Identify which cell holds the provided text, then report its [X, Y] central coordinate. 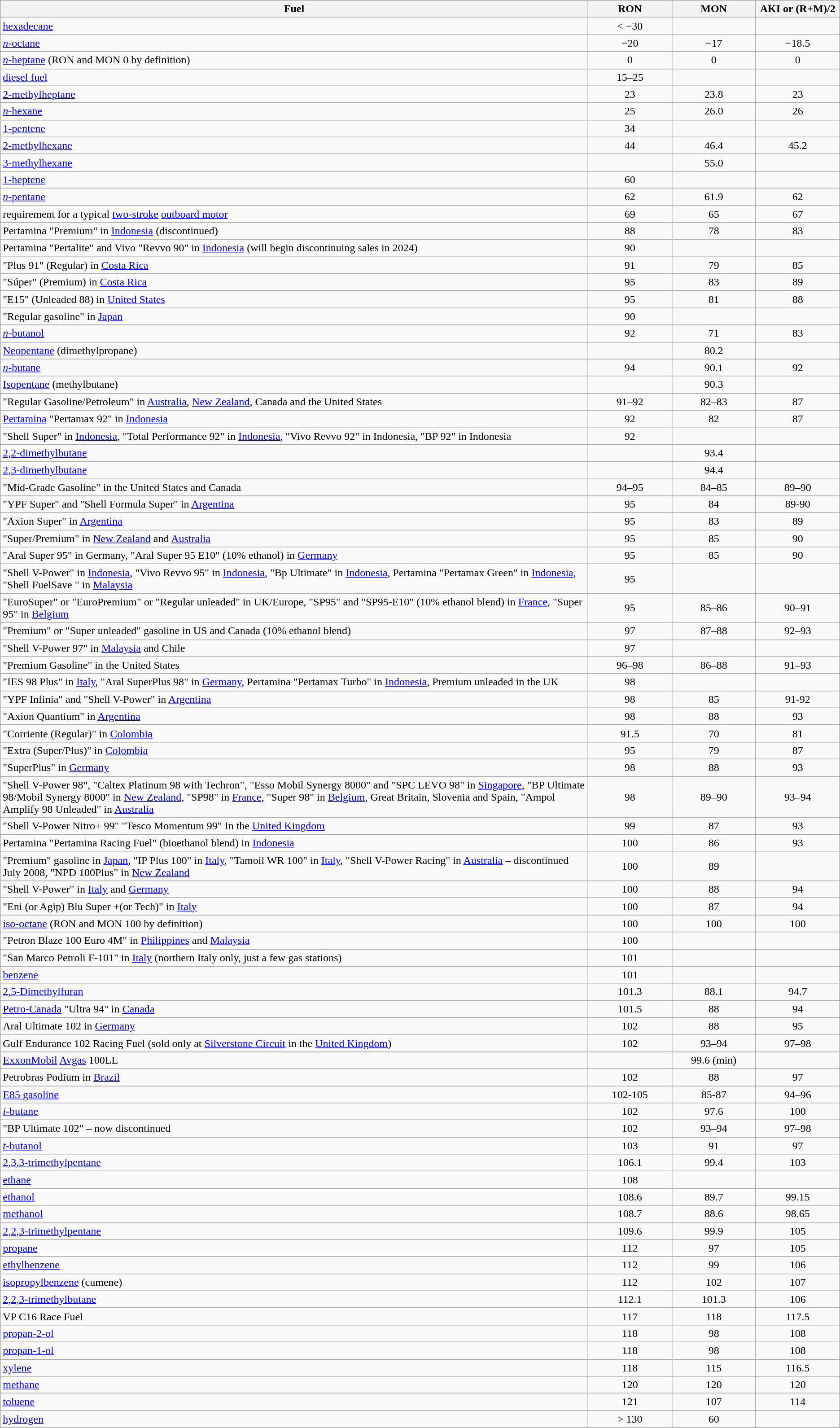
80.2 [713, 350]
"Regular Gasoline/Petroleum" in Australia, New Zealand, Canada and the United States [294, 402]
25 [630, 111]
26.0 [713, 111]
Gulf Endurance 102 Racing Fuel (sold only at Silverstone Circuit in the United Kingdom) [294, 1043]
70 [713, 733]
Pertamina "Pertamax 92" in Indonesia [294, 419]
112.1 [630, 1299]
101.5 [630, 1009]
"Shell Super" in Indonesia, "Total Performance 92" in Indonesia, "Vivo Revvo 92" in Indonesia, "BP 92" in Indonesia [294, 436]
88.1 [713, 992]
82–83 [713, 402]
91–93 [798, 665]
99.6 (min) [713, 1060]
Pertamina "Pertamina Racing Fuel" (bioethanol blend) in Indonesia [294, 843]
Fuel [294, 9]
78 [713, 231]
2-methylhexane [294, 145]
34 [630, 128]
99.15 [798, 1197]
propane [294, 1248]
109.6 [630, 1231]
108.6 [630, 1197]
116.5 [798, 1367]
"Regular gasoline" in Japan [294, 316]
n-octane [294, 43]
"Mid-Grade Gasoline" in the United States and Canada [294, 487]
26 [798, 111]
2,5-Dimethylfuran [294, 992]
toluene [294, 1402]
106.1 [630, 1163]
108.7 [630, 1214]
"Eni (or Agip) Blu Super +(or Tech)" in Italy [294, 907]
61.9 [713, 197]
Pertamina "Premium" in Indonesia (discontinued) [294, 231]
"Petron Blaze 100 Euro 4M" in Philippines and Malaysia [294, 941]
propan-2-ol [294, 1333]
94–95 [630, 487]
< −30 [630, 26]
AKI or (R+M)/2 [798, 9]
93.4 [713, 453]
isopropylbenzene (cumene) [294, 1282]
"IES 98 Plus" in Italy, "Aral SuperPlus 98" in Germany, Pertamina "Pertamax Turbo" in Indonesia, Premium unleaded in the UK [294, 682]
ethanol [294, 1197]
85–86 [713, 608]
−18.5 [798, 43]
91–92 [630, 402]
"Corriente (Regular)" in Colombia [294, 733]
102-105 [630, 1095]
94.7 [798, 992]
65 [713, 214]
87–88 [713, 631]
Neopentane (dimethylpropane) [294, 350]
hydrogen [294, 1419]
46.4 [713, 145]
> 130 [630, 1419]
"EuroSuper" or "EuroPremium" or "Regular unleaded" in UK/Europe, "SP95" and "SP95-E10" (10% ethanol blend) in France, "Super 95" in Belgium [294, 608]
1-heptene [294, 180]
"San Marco Petroli F-101" in Italy (northern Italy only, just a few gas stations) [294, 958]
3-methylhexane [294, 162]
2,2,3-trimethylpentane [294, 1231]
"Shell V-Power 97" in Malaysia and Chile [294, 648]
Pertamina "Pertalite" and Vivo "Revvo 90" in Indonesia (will begin discontinuing sales in 2024) [294, 248]
MON [713, 9]
71 [713, 333]
23.8 [713, 94]
iso-octane (RON and MON 100 by definition) [294, 924]
"Super/Premium" in New Zealand and Australia [294, 539]
99.9 [713, 1231]
−20 [630, 43]
88.6 [713, 1214]
45.2 [798, 145]
114 [798, 1402]
methane [294, 1385]
n-pentane [294, 197]
ExxonMobil Avgas 100LL [294, 1060]
ethane [294, 1180]
115 [713, 1367]
90.1 [713, 368]
1-pentene [294, 128]
"SuperPlus" in Germany [294, 767]
98.65 [798, 1214]
"Súper" (Premium) in Costa Rica [294, 282]
82 [713, 419]
Aral Ultimate 102 in Germany [294, 1026]
benzene [294, 975]
Petrobras Podium in Brazil [294, 1077]
15–25 [630, 77]
90–91 [798, 608]
"Aral Super 95" in Germany, "Aral Super 95 E10" (10% ethanol) in Germany [294, 556]
n-hexane [294, 111]
69 [630, 214]
90.3 [713, 385]
117 [630, 1316]
"Shell V-Power Nitro+ 99" "Tesco Momentum 99" In the United Kingdom [294, 826]
94.4 [713, 470]
RON [630, 9]
methanol [294, 1214]
−17 [713, 43]
89-90 [798, 504]
n-butanol [294, 333]
84–85 [713, 487]
i-butane [294, 1112]
"Plus 91" (Regular) in Costa Rica [294, 265]
"E15" (Unleaded 88) in United States [294, 299]
"Premium" or "Super unleaded" gasoline in US and Canada (10% ethanol blend) [294, 631]
89.7 [713, 1197]
85-87 [713, 1095]
VP C16 Race Fuel [294, 1316]
2,3-dimethylbutane [294, 470]
94–96 [798, 1095]
"YPF Infinia" and "Shell V-Power" in Argentina [294, 699]
n-butane [294, 368]
2,3,3-trimethylpentane [294, 1163]
99.4 [713, 1163]
E85 gasoline [294, 1095]
"YPF Super" and "Shell Formula Super" in Argentina [294, 504]
86 [713, 843]
"Axion Super" in Argentina [294, 521]
44 [630, 145]
91-92 [798, 699]
84 [713, 504]
propan-1-ol [294, 1350]
2-methylheptane [294, 94]
"Shell V-Power" in Italy and Germany [294, 889]
117.5 [798, 1316]
"BP Ultimate 102" – now discontinued [294, 1129]
121 [630, 1402]
ethylbenzene [294, 1265]
2,2-dimethylbutane [294, 453]
55.0 [713, 162]
2,2,3-trimethylbutane [294, 1299]
t-butanol [294, 1146]
n-heptane (RON and MON 0 by definition) [294, 60]
91.5 [630, 733]
Isopentane (methylbutane) [294, 385]
96–98 [630, 665]
xylene [294, 1367]
86–88 [713, 665]
97.6 [713, 1112]
"Axion Quantium" in Argentina [294, 716]
"Extra (Super/Plus)" in Colombia [294, 750]
hexadecane [294, 26]
92–93 [798, 631]
requirement for a typical two-stroke outboard motor [294, 214]
67 [798, 214]
"Premium Gasoline" in the United States [294, 665]
diesel fuel [294, 77]
Petro-Canada "Ultra 94" in Canada [294, 1009]
